From the cell containing the given text, extract its center point as (x, y) coordinate. 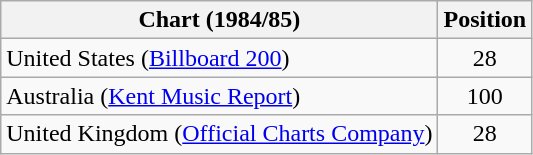
Chart (1984/85) (220, 20)
United States (Billboard 200) (220, 58)
Position (485, 20)
100 (485, 96)
United Kingdom (Official Charts Company) (220, 134)
Australia (Kent Music Report) (220, 96)
